Determine the (X, Y) coordinate at the center of the cell enclosing the given text.  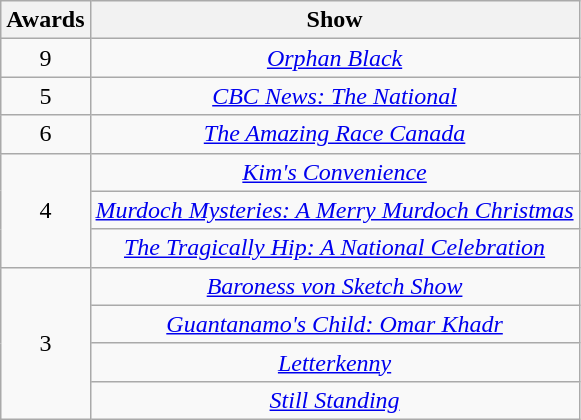
The Tragically Hip: A National Celebration (334, 248)
6 (46, 134)
9 (46, 58)
Orphan Black (334, 58)
CBC News: The National (334, 96)
Guantanamo's Child: Omar Khadr (334, 324)
5 (46, 96)
Still Standing (334, 400)
Baroness von Sketch Show (334, 286)
Kim's Convenience (334, 172)
The Amazing Race Canada (334, 134)
3 (46, 343)
Awards (46, 20)
Murdoch Mysteries: A Merry Murdoch Christmas (334, 210)
Letterkenny (334, 362)
4 (46, 210)
Show (334, 20)
